Return (X, Y) of the center of cell containing provided text 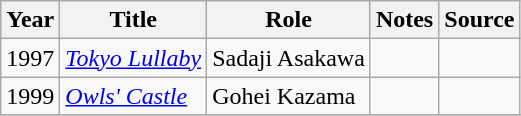
1999 (30, 96)
1997 (30, 58)
Title (134, 20)
Source (480, 20)
Gohei Kazama (289, 96)
Tokyo Lullaby (134, 58)
Owls' Castle (134, 96)
Year (30, 20)
Sadaji Asakawa (289, 58)
Role (289, 20)
Notes (404, 20)
